Extract the [x, y] coordinate from the center of the cell holding the provided text.  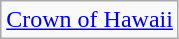
Crown of Hawaii [90, 20]
